Detect which cell encompasses the target text, then output its [X, Y] center coordinate. 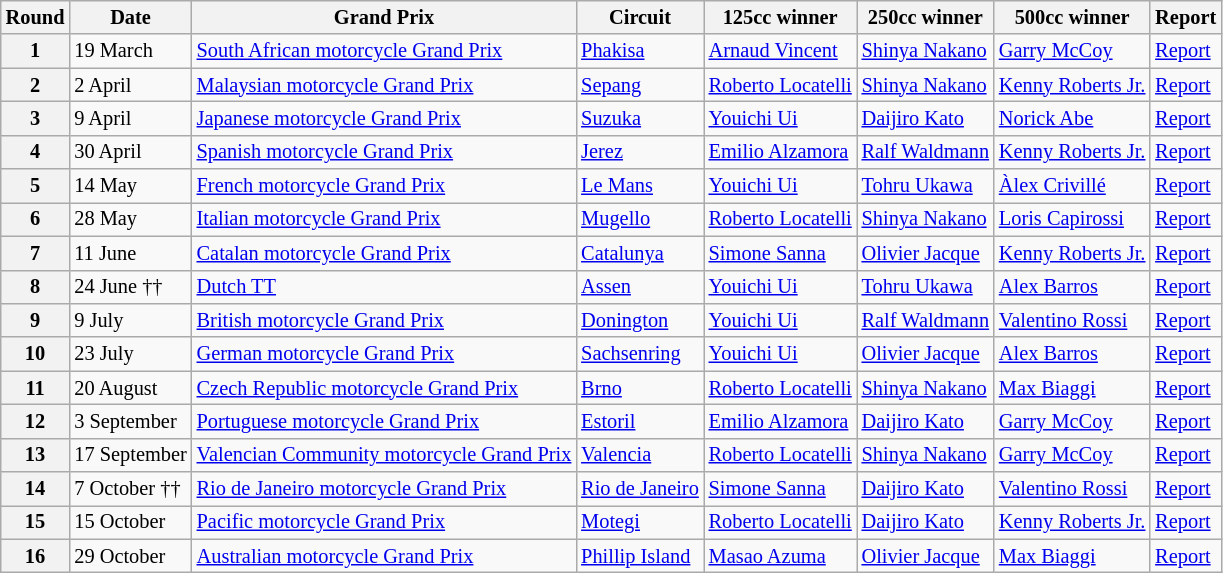
30 April [130, 152]
2 April [130, 85]
Date [130, 17]
10 [36, 354]
14 [36, 489]
Rio de Janeiro motorcycle Grand Prix [384, 489]
Suzuka [640, 118]
9 [36, 320]
29 October [130, 556]
Valencia [640, 455]
15 October [130, 522]
11 [36, 388]
8 [36, 287]
15 [36, 522]
South African motorcycle Grand Prix [384, 51]
Le Mans [640, 186]
Portuguese motorcycle Grand Prix [384, 421]
German motorcycle Grand Prix [384, 354]
14 May [130, 186]
Japanese motorcycle Grand Prix [384, 118]
1 [36, 51]
19 March [130, 51]
Valencian Community motorcycle Grand Prix [384, 455]
20 August [130, 388]
Loris Capirossi [1072, 219]
Phakisa [640, 51]
Arnaud Vincent [780, 51]
2 [36, 85]
Catalan motorcycle Grand Prix [384, 253]
Australian motorcycle Grand Prix [384, 556]
9 July [130, 320]
Brno [640, 388]
6 [36, 219]
Italian motorcycle Grand Prix [384, 219]
13 [36, 455]
4 [36, 152]
500cc winner [1072, 17]
23 July [130, 354]
16 [36, 556]
3 September [130, 421]
3 [36, 118]
Masao Azuma [780, 556]
5 [36, 186]
7 October †† [130, 489]
French motorcycle Grand Prix [384, 186]
12 [36, 421]
Rio de Janeiro [640, 489]
125cc winner [780, 17]
11 June [130, 253]
Czech Republic motorcycle Grand Prix [384, 388]
28 May [130, 219]
Norick Abe [1072, 118]
Sepang [640, 85]
Mugello [640, 219]
Spanish motorcycle Grand Prix [384, 152]
Dutch TT [384, 287]
250cc winner [926, 17]
Donington [640, 320]
Pacific motorcycle Grand Prix [384, 522]
Grand Prix [384, 17]
9 April [130, 118]
Malaysian motorcycle Grand Prix [384, 85]
Catalunya [640, 253]
British motorcycle Grand Prix [384, 320]
Àlex Crivillé [1072, 186]
Phillip Island [640, 556]
Circuit [640, 17]
Sachsenring [640, 354]
17 September [130, 455]
7 [36, 253]
Estoril [640, 421]
Jerez [640, 152]
Motegi [640, 522]
Assen [640, 287]
24 June †† [130, 287]
Round [36, 17]
